For the text-containing cell, return its midpoint in (X, Y) coordinate format. 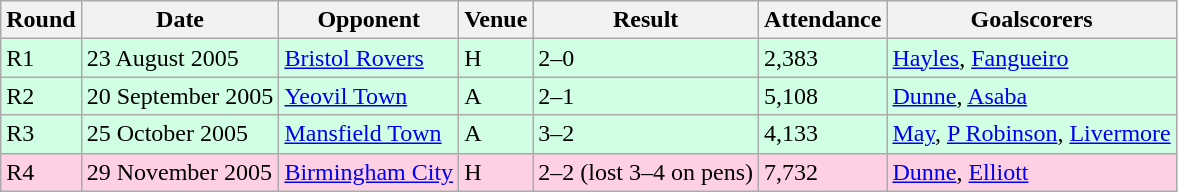
29 November 2005 (180, 172)
Dunne, Elliott (1032, 172)
2–2 (lost 3–4 on pens) (646, 172)
R4 (41, 172)
R3 (41, 134)
Date (180, 20)
5,108 (823, 96)
Round (41, 20)
2,383 (823, 58)
3–2 (646, 134)
Opponent (369, 20)
7,732 (823, 172)
Venue (496, 20)
2–1 (646, 96)
Result (646, 20)
23 August 2005 (180, 58)
Yeovil Town (369, 96)
May, P Robinson, Livermore (1032, 134)
Attendance (823, 20)
R2 (41, 96)
Dunne, Asaba (1032, 96)
25 October 2005 (180, 134)
Birmingham City (369, 172)
Bristol Rovers (369, 58)
20 September 2005 (180, 96)
Goalscorers (1032, 20)
2–0 (646, 58)
4,133 (823, 134)
Mansfield Town (369, 134)
Hayles, Fangueiro (1032, 58)
R1 (41, 58)
